Locate the cell with the specified text and output its (X, Y) center coordinate. 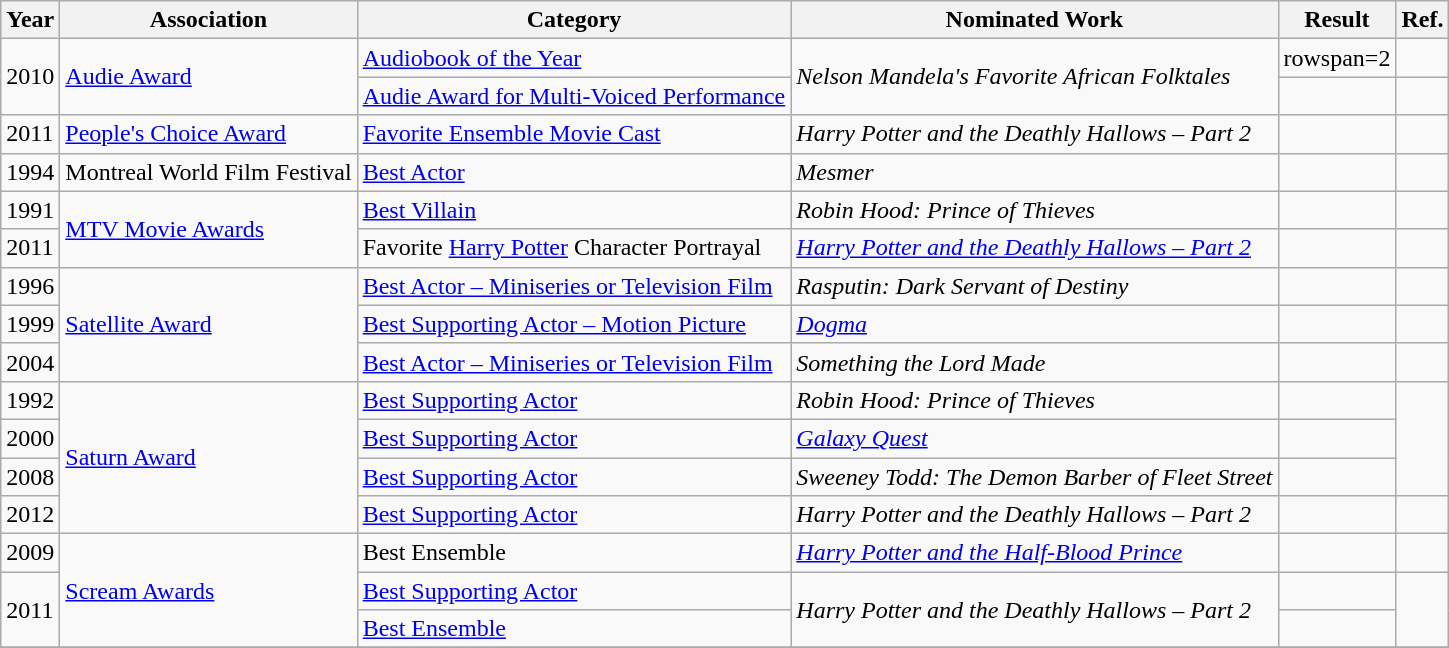
1992 (30, 400)
Best Actor (574, 172)
Scream Awards (208, 591)
MTV Movie Awards (208, 229)
Favorite Ensemble Movie Cast (574, 134)
Montreal World Film Festival (208, 172)
Association (208, 20)
1996 (30, 286)
Galaxy Quest (1034, 438)
Nominated Work (1034, 20)
People's Choice Award (208, 134)
rowspan=2 (1337, 58)
2009 (30, 553)
1991 (30, 210)
Satellite Award (208, 324)
2000 (30, 438)
Audie Award (208, 77)
Ref. (1422, 20)
2008 (30, 477)
2012 (30, 515)
1999 (30, 324)
2004 (30, 362)
Year (30, 20)
Something the Lord Made (1034, 362)
Nelson Mandela's Favorite African Folktales (1034, 77)
Dogma (1034, 324)
Best Villain (574, 210)
Favorite Harry Potter Character Portrayal (574, 248)
Mesmer (1034, 172)
Audiobook of the Year (574, 58)
1994 (30, 172)
Saturn Award (208, 457)
Category (574, 20)
2010 (30, 77)
Rasputin: Dark Servant of Destiny (1034, 286)
Result (1337, 20)
Sweeney Todd: The Demon Barber of Fleet Street (1034, 477)
Audie Award for Multi-Voiced Performance (574, 96)
Best Supporting Actor – Motion Picture (574, 324)
Harry Potter and the Half-Blood Prince (1034, 553)
